Provide the (X, Y) coordinate of the cell's center where the given text is located.  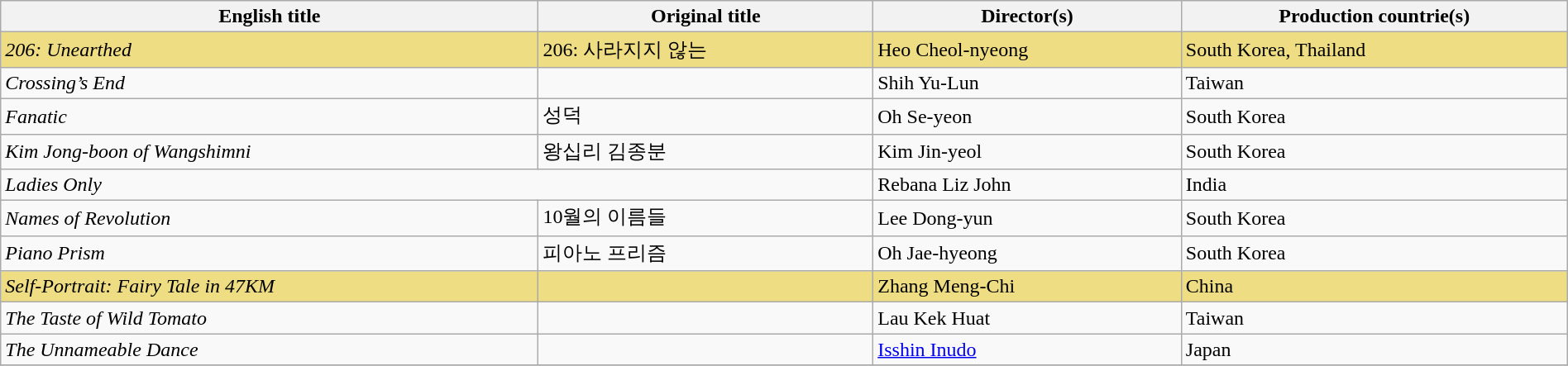
성덕 (706, 116)
Original title (706, 17)
Ladies Only (437, 185)
Crossing’s End (270, 83)
Self-Portrait: Fairy Tale in 47KM (270, 287)
Piano Prism (270, 253)
Rebana Liz John (1027, 185)
Lau Kek Huat (1027, 318)
10월의 이름들 (706, 218)
Lee Dong-yun (1027, 218)
Oh Jae-hyeong (1027, 253)
Isshin Inudo (1027, 349)
The Taste of Wild Tomato (270, 318)
Kim Jong-boon of Wangshimni (270, 152)
206: 사라지지 않는 (706, 50)
Zhang Meng-Chi (1027, 287)
Japan (1374, 349)
English title (270, 17)
Oh Se-yeon (1027, 116)
China (1374, 287)
Names of Revolution (270, 218)
Fanatic (270, 116)
피아노 프리즘 (706, 253)
206: Unearthed (270, 50)
South Korea, Thailand (1374, 50)
Production countrie(s) (1374, 17)
왕십리 김종분 (706, 152)
Director(s) (1027, 17)
Shih Yu-Lun (1027, 83)
Heo Cheol-nyeong (1027, 50)
India (1374, 185)
The Unnameable Dance (270, 349)
Kim Jin-yeol (1027, 152)
